Find where the given text appears and provide that cell's center as (x, y) coordinate. 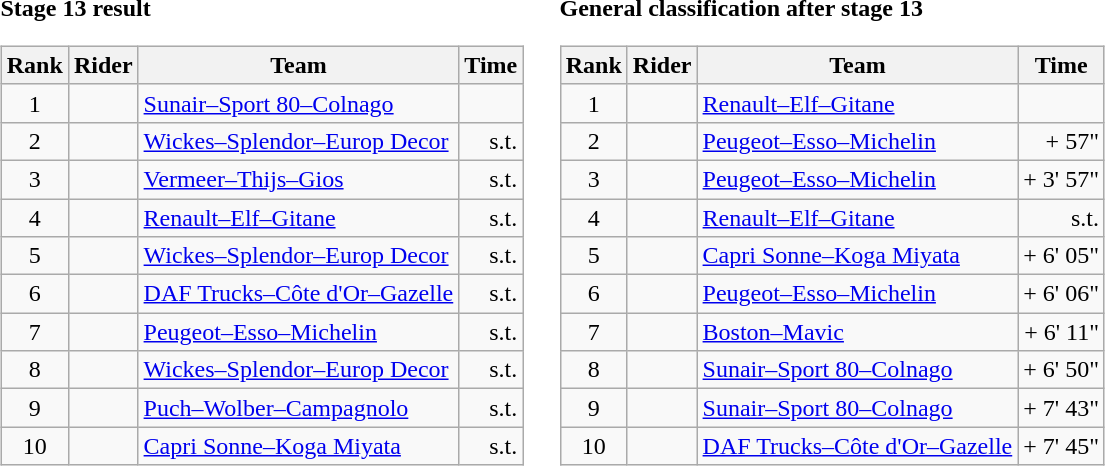
Boston–Mavic (858, 332)
+ 6' 05" (1062, 256)
+ 57" (1062, 141)
+ 7' 43" (1062, 408)
+ 3' 57" (1062, 179)
Puch–Wolber–Campagnolo (298, 408)
+ 6' 06" (1062, 294)
Vermeer–Thijs–Gios (298, 179)
+ 6' 11" (1062, 332)
+ 7' 45" (1062, 446)
+ 6' 50" (1062, 370)
